Identify which cell holds the provided text, then report its [X, Y] central coordinate. 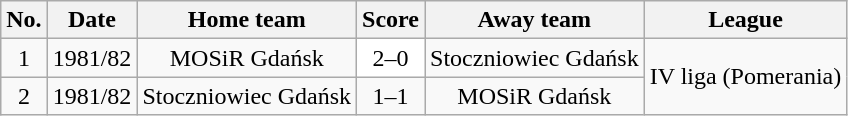
1 [24, 58]
IV liga (Pomerania) [746, 77]
League [746, 20]
Date [92, 20]
Score [391, 20]
Away team [535, 20]
2–0 [391, 58]
2 [24, 96]
1–1 [391, 96]
No. [24, 20]
Home team [247, 20]
